From the cell containing the given text, extract its center point as [X, Y] coordinate. 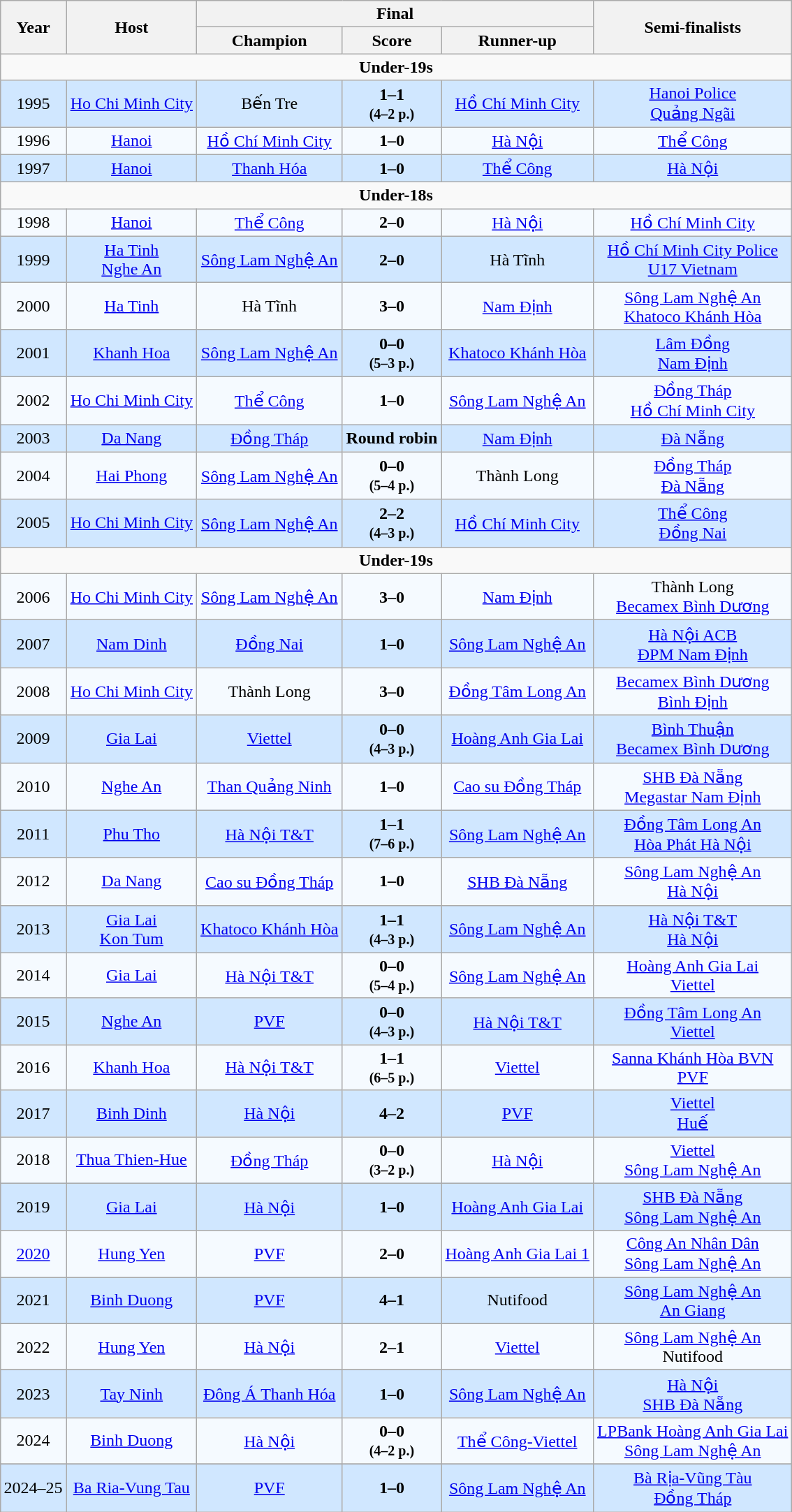
0–0 (3–2 p.) [392, 1161]
Thua Thien-Hue [131, 1161]
2014 [34, 975]
Đồng Nai [270, 644]
Semi-finalists [693, 27]
Sông Lam Nghệ An An Giang [693, 1300]
Sông Lam Nghệ An Nutifood [693, 1346]
2010 [34, 786]
Đồng Tháp Hồ Chí Minh City [693, 400]
Công An Nhân Dân Sông Lam Nghệ An [693, 1254]
Đồng Tâm Long An Hòa Phát Hà Nội [693, 834]
2004 [34, 476]
2–1 [392, 1346]
Thành Long Becamex Bình Dương [693, 596]
Hà Nội SHB Đà Nẵng [693, 1394]
Sông Lam Nghệ An Hà Nội [693, 881]
Đồng Tâm Long An Viettel [693, 1021]
Round robin [392, 439]
1997 [34, 168]
Year [34, 27]
2017 [34, 1113]
0–0 (4–2 p.) [392, 1441]
Hoàng Anh Gia Lai Viettel [693, 975]
2011 [34, 834]
1–1 (6–5 p.) [392, 1067]
Đồng Tâm Long An [518, 691]
Binh Dinh [131, 1113]
4–1 [392, 1300]
2007 [34, 644]
2024–25 [34, 1488]
2015 [34, 1021]
Sông Lam Nghệ An Khatoco Khánh Hòa [693, 306]
SHB Đà Nẵng Sông Lam Nghệ An [693, 1207]
Champion [270, 41]
Hai Phong [131, 476]
Tay Ninh [131, 1394]
2003 [34, 439]
Hồ Chí Minh City Police U17 Vietnam [693, 260]
Đà Nẵng [693, 439]
2006 [34, 596]
1–1 (4–3 p.) [392, 929]
Bình Thuận Becamex Bình Dương [693, 739]
LPBank Hoàng Anh Gia Lai Sông Lam Nghệ An [693, 1441]
Đông Á Thanh Hóa [270, 1394]
2001 [34, 353]
2008 [34, 691]
Sanna Khánh Hòa BVN PVF [693, 1067]
1–1 (4–2 p.) [392, 103]
Viettel Sông Lam Nghệ An [693, 1161]
Ha Tinh Nghe An [131, 260]
Bến Tre [270, 103]
2024 [34, 1441]
Ba Ria-Vung Tau [131, 1488]
2013 [34, 929]
Final [395, 14]
Đồng Tháp Đà Nẵng [693, 476]
Thể Công-Viettel [518, 1441]
Thanh Hóa [270, 168]
2012 [34, 881]
2020 [34, 1254]
2000 [34, 306]
Runner-up [518, 41]
Bà Rịa-Vũng Tàu Đồng Tháp [693, 1488]
0–0 (5–3 p.) [392, 353]
Phu Tho [131, 834]
Gia Lai Kon Tum [131, 929]
2019 [34, 1207]
1995 [34, 103]
Hà Nội T&T Hà Nội [693, 929]
Than Quảng Ninh [270, 786]
1–1 (7–6 p.) [392, 834]
2002 [34, 400]
Hà Nội ACB ĐPM Nam Định [693, 644]
Becamex Bình Dương Bình Định [693, 691]
SHB Đà NẵngMegastar Nam Định [693, 786]
Viettel Huế [693, 1113]
Lâm Đồng Nam Định [693, 353]
4–2 [392, 1113]
2005 [34, 523]
2–2 (4–3 p.) [392, 523]
2023 [34, 1394]
Host [131, 27]
1996 [34, 141]
2016 [34, 1067]
2021 [34, 1300]
Ha Tinh [131, 306]
Nutifood [518, 1300]
Nam Dinh [131, 644]
2018 [34, 1161]
Under-18s [396, 196]
2009 [34, 739]
1998 [34, 223]
1999 [34, 260]
SHB Đà Nẵng [518, 881]
2022 [34, 1346]
Thể Công Đồng Nai [693, 523]
Hanoi Police Quảng Ngãi [693, 103]
Score [392, 41]
Hoàng Anh Gia Lai 1 [518, 1254]
